For the text-containing cell, return its midpoint in [X, Y] coordinate format. 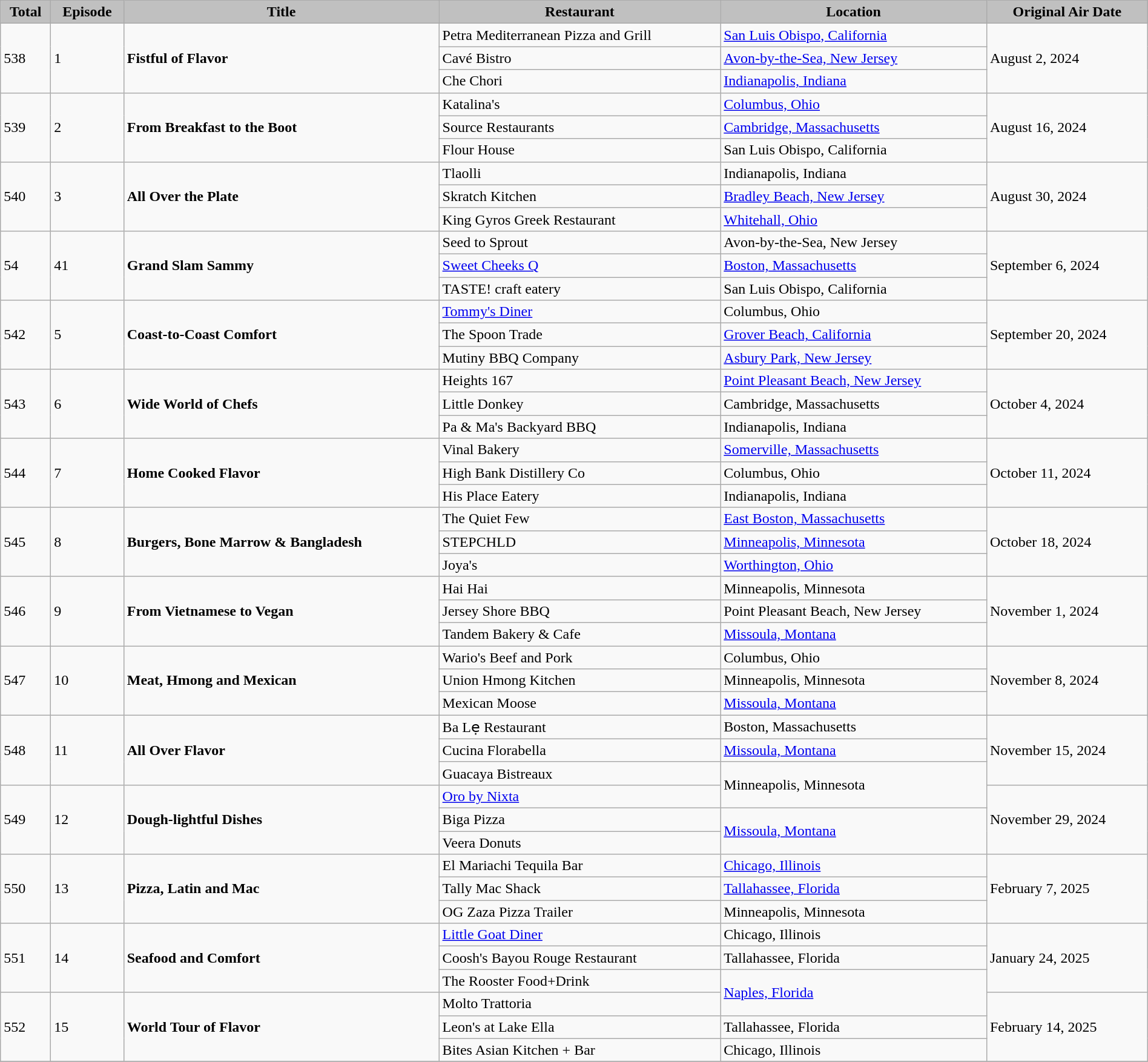
Little Donkey [580, 404]
Restaurant [580, 12]
Meat, Hmong and Mexican [281, 680]
10 [87, 680]
King Gyros Greek Restaurant [580, 219]
Fistful of Flavor [281, 58]
Tommy's Diner [580, 312]
October 18, 2024 [1067, 542]
Total [25, 12]
Somerville, Massachusetts [854, 450]
October 11, 2024 [1067, 473]
3 [87, 196]
Ba Lẹ Restaurant [580, 727]
549 [25, 819]
547 [25, 680]
543 [25, 404]
540 [25, 196]
Katalina's [580, 104]
Wario's Beef and Pork [580, 657]
September 20, 2024 [1067, 335]
Joya's [580, 565]
Asbury Park, New Jersey [854, 358]
9 [87, 611]
February 14, 2025 [1067, 1027]
September 6, 2024 [1067, 265]
Che Chori [580, 81]
The Quiet Few [580, 519]
12 [87, 819]
OG Zaza Pizza Trailer [580, 912]
Whitehall, Ohio [854, 219]
Guacaya Bistreaux [580, 773]
551 [25, 958]
Episode [87, 12]
Flour House [580, 150]
STEPCHLD [580, 542]
East Boston, Massachusetts [854, 519]
November 15, 2024 [1067, 750]
Cucina Florabella [580, 750]
Heights 167 [580, 381]
Tlaolli [580, 173]
Dough-lightful Dishes [281, 819]
Coast-to-Coast Comfort [281, 335]
His Place Eatery [580, 496]
August 30, 2024 [1067, 196]
Original Air Date [1067, 12]
The Rooster Food+Drink [580, 981]
November 1, 2024 [1067, 611]
Pizza, Latin and Mac [281, 889]
5 [87, 335]
August 2, 2024 [1067, 58]
54 [25, 265]
El Mariachi Tequila Bar [580, 866]
From Vietnamese to Vegan [281, 611]
Burgers, Bone Marrow & Bangladesh [281, 542]
Grand Slam Sammy [281, 265]
14 [87, 958]
Worthington, Ohio [854, 565]
Hai Hai [580, 588]
6 [87, 404]
Wide World of Chefs [281, 404]
Bradley Beach, New Jersey [854, 196]
November 29, 2024 [1067, 819]
Mutiny BBQ Company [580, 358]
552 [25, 1027]
544 [25, 473]
15 [87, 1027]
January 24, 2025 [1067, 958]
Title [281, 12]
November 8, 2024 [1067, 680]
Tally Mac Shack [580, 889]
World Tour of Flavor [281, 1027]
Little Goat Diner [580, 935]
546 [25, 611]
Location [854, 12]
Source Restaurants [580, 127]
Sweet Cheeks Q [580, 265]
Union Hmong Kitchen [580, 681]
Molto Trattoria [580, 1004]
Leon's at Lake Ella [580, 1027]
539 [25, 127]
From Breakfast to the Boot [281, 127]
1 [87, 58]
Home Cooked Flavor [281, 473]
548 [25, 750]
Seafood and Comfort [281, 958]
Naples, Florida [854, 992]
7 [87, 473]
Skratch Kitchen [580, 196]
Cavé Bistro [580, 58]
13 [87, 889]
2 [87, 127]
October 4, 2024 [1067, 404]
Biga Pizza [580, 819]
542 [25, 335]
August 16, 2024 [1067, 127]
545 [25, 542]
The Spoon Trade [580, 335]
February 7, 2025 [1067, 889]
All Over Flavor [281, 750]
Coosh's Bayou Rouge Restaurant [580, 958]
Vinal Bakery [580, 450]
550 [25, 889]
Seed to Sprout [580, 242]
High Bank Distillery Co [580, 473]
Oro by Nixta [580, 796]
Mexican Moose [580, 704]
Grover Beach, California [854, 335]
Bites Asian Kitchen + Bar [580, 1050]
TASTE! craft eatery [580, 289]
41 [87, 265]
8 [87, 542]
Veera Donuts [580, 842]
538 [25, 58]
All Over the Plate [281, 196]
Pa & Ma's Backyard BBQ [580, 427]
Petra Mediterranean Pizza and Grill [580, 35]
Tandem Bakery & Cafe [580, 634]
11 [87, 750]
Jersey Shore BBQ [580, 611]
